Locate the cell with the specified text and output its [x, y] center coordinate. 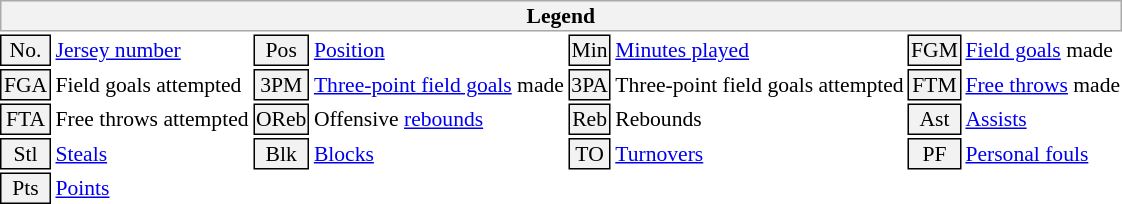
Stl [26, 154]
Free throws attempted [152, 120]
Turnovers [760, 154]
Three-point field goals attempted [760, 85]
Points [152, 188]
PF [934, 154]
Ast [934, 120]
TO [589, 154]
Jersey number [152, 50]
Field goals attempted [152, 85]
Three-point field goals made [438, 85]
Field goals made [1043, 50]
3PA [589, 85]
Free throws made [1043, 85]
3PM [281, 85]
FTM [934, 85]
Personal fouls [1043, 154]
OReb [281, 120]
Blk [281, 154]
Legend [561, 16]
Offensive rebounds [438, 120]
Steals [152, 154]
Minutes played [760, 50]
No. [26, 50]
Pos [281, 50]
FTA [26, 120]
Position [438, 50]
Rebounds [760, 120]
Assists [1043, 120]
Blocks [438, 154]
FGM [934, 50]
FGA [26, 85]
Reb [589, 120]
Pts [26, 188]
Min [589, 50]
